Search for the cell housing the specified text and yield its [X, Y] center coordinate. 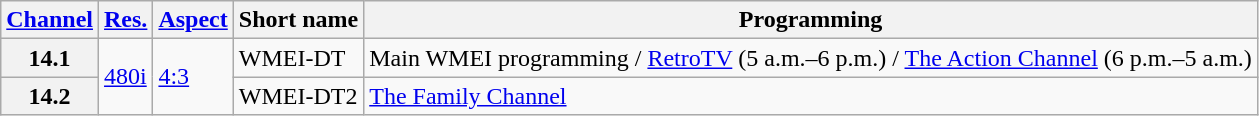
Programming [811, 20]
The Family Channel [811, 96]
4:3 [193, 77]
WMEI-DT [298, 58]
Main WMEI programming / RetroTV (5 a.m.–6 p.m.) / The Action Channel (6 p.m.–5 a.m.) [811, 58]
WMEI-DT2 [298, 96]
Res. [126, 20]
Aspect [193, 20]
Channel [50, 20]
480i [126, 77]
14.1 [50, 58]
14.2 [50, 96]
Short name [298, 20]
